Return the (x, y) coordinate for the center point of the cell that contains the specified text.  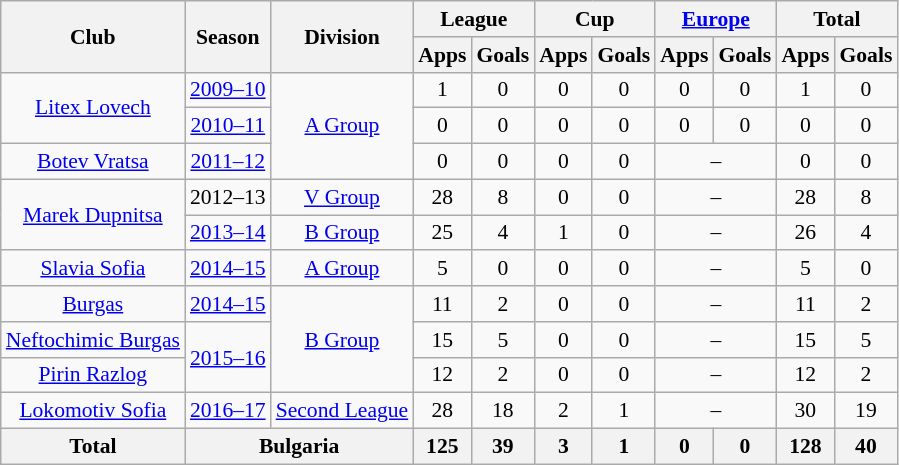
Botev Vratsa (93, 162)
19 (866, 411)
2012–13 (228, 197)
Club (93, 36)
Marek Dupnitsa (93, 214)
125 (442, 447)
Season (228, 36)
Slavia Sofia (93, 269)
18 (502, 411)
128 (805, 447)
Second League (342, 411)
Lokomotiv Sofia (93, 411)
V Group (342, 197)
Neftochimic Burgas (93, 340)
26 (805, 233)
League (474, 19)
40 (866, 447)
Cup (594, 19)
Division (342, 36)
2016–17 (228, 411)
2013–14 (228, 233)
3 (563, 447)
Bulgaria (299, 447)
Litex Lovech (93, 108)
2011–12 (228, 162)
2015–16 (228, 358)
Burgas (93, 304)
2010–11 (228, 126)
2009–10 (228, 90)
Europe (716, 19)
39 (502, 447)
Pirin Razlog (93, 375)
25 (442, 233)
30 (805, 411)
